Return the (x, y) coordinate for the center point of the cell that contains the specified text.  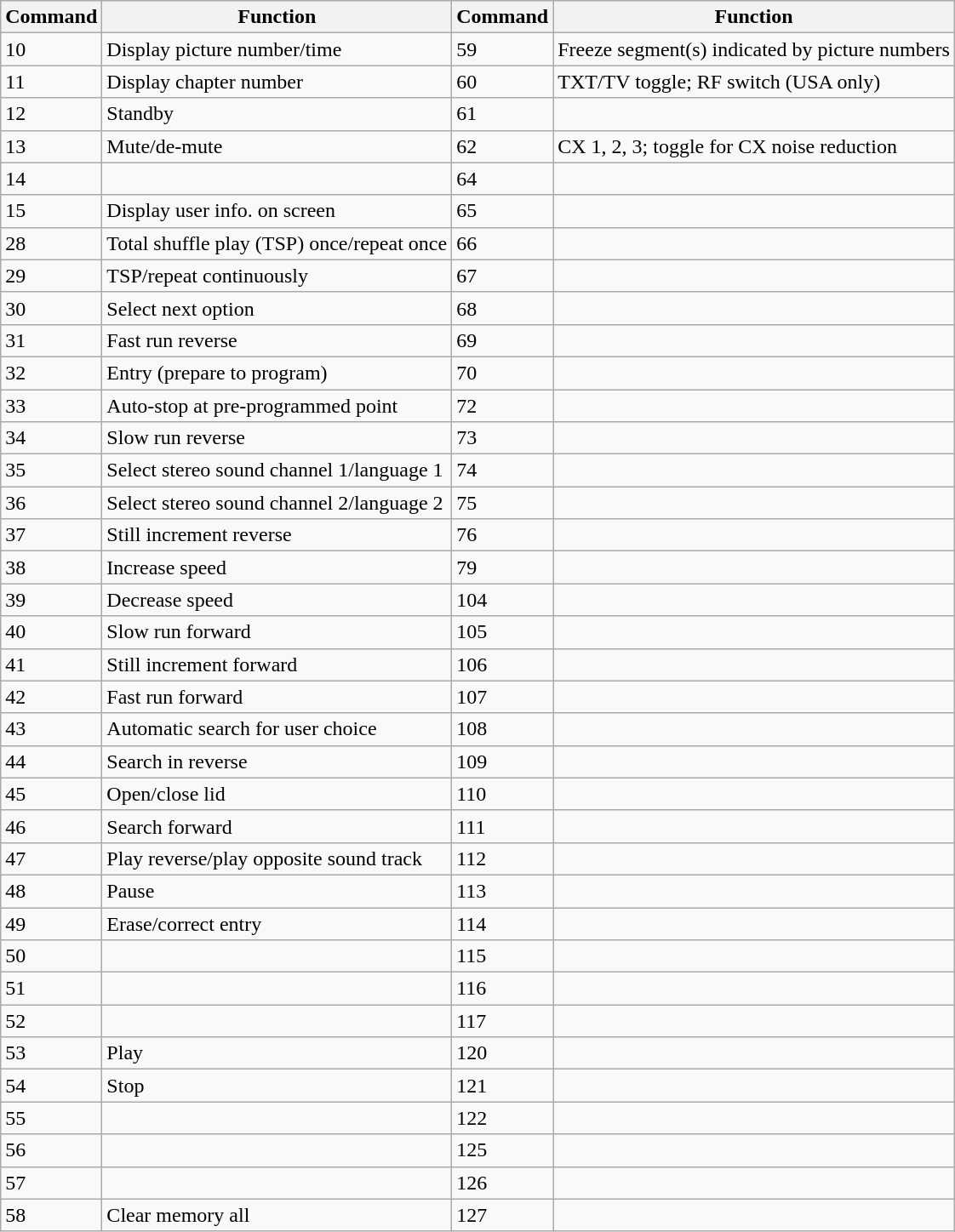
109 (502, 761)
29 (51, 276)
Freeze segment(s) indicated by picture numbers (754, 49)
73 (502, 438)
Play reverse/play opposite sound track (277, 858)
Play (277, 1053)
50 (51, 956)
125 (502, 1150)
30 (51, 308)
10 (51, 49)
61 (502, 114)
34 (51, 438)
15 (51, 211)
Display chapter number (277, 82)
TXT/TV toggle; RF switch (USA only) (754, 82)
48 (51, 891)
35 (51, 471)
66 (502, 243)
Fast run forward (277, 697)
Select stereo sound channel 1/language 1 (277, 471)
Clear memory all (277, 1215)
32 (51, 373)
11 (51, 82)
Slow run forward (277, 632)
12 (51, 114)
Display user info. on screen (277, 211)
37 (51, 535)
42 (51, 697)
115 (502, 956)
116 (502, 989)
56 (51, 1150)
74 (502, 471)
75 (502, 503)
Still increment reverse (277, 535)
127 (502, 1215)
Automatic search for user choice (277, 729)
36 (51, 503)
52 (51, 1021)
Entry (prepare to program) (277, 373)
39 (51, 600)
76 (502, 535)
79 (502, 568)
Display picture number/time (277, 49)
121 (502, 1086)
111 (502, 826)
72 (502, 406)
59 (502, 49)
107 (502, 697)
Standby (277, 114)
120 (502, 1053)
64 (502, 179)
53 (51, 1053)
Search in reverse (277, 761)
Decrease speed (277, 600)
62 (502, 146)
Mute/de-mute (277, 146)
105 (502, 632)
126 (502, 1183)
13 (51, 146)
Pause (277, 891)
38 (51, 568)
44 (51, 761)
113 (502, 891)
Search forward (277, 826)
108 (502, 729)
Fast run reverse (277, 340)
69 (502, 340)
117 (502, 1021)
40 (51, 632)
65 (502, 211)
Total shuffle play (TSP) once/repeat once (277, 243)
51 (51, 989)
41 (51, 664)
Slow run reverse (277, 438)
110 (502, 794)
Open/close lid (277, 794)
112 (502, 858)
45 (51, 794)
57 (51, 1183)
Erase/correct entry (277, 923)
104 (502, 600)
122 (502, 1118)
Still increment forward (277, 664)
Select stereo sound channel 2/language 2 (277, 503)
CX 1, 2, 3; toggle for CX noise reduction (754, 146)
28 (51, 243)
58 (51, 1215)
68 (502, 308)
47 (51, 858)
Increase speed (277, 568)
Select next option (277, 308)
43 (51, 729)
33 (51, 406)
67 (502, 276)
46 (51, 826)
TSP/repeat continuously (277, 276)
54 (51, 1086)
114 (502, 923)
106 (502, 664)
14 (51, 179)
Stop (277, 1086)
49 (51, 923)
55 (51, 1118)
Auto-stop at pre-programmed point (277, 406)
60 (502, 82)
70 (502, 373)
31 (51, 340)
